Determine the [X, Y] coordinate at the center of the cell enclosing the given text.  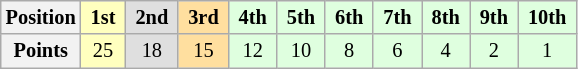
2 [494, 51]
4th [253, 17]
2nd [152, 17]
1 [547, 51]
6th [349, 17]
10th [547, 17]
9th [494, 17]
7th [397, 17]
4 [446, 51]
Position [41, 17]
3rd [203, 17]
18 [152, 51]
5th [301, 17]
8 [349, 51]
15 [203, 51]
Points [41, 51]
12 [253, 51]
8th [446, 17]
1st [104, 17]
6 [397, 51]
25 [104, 51]
10 [301, 51]
